Locate the cell with the specified text and output its [X, Y] center coordinate. 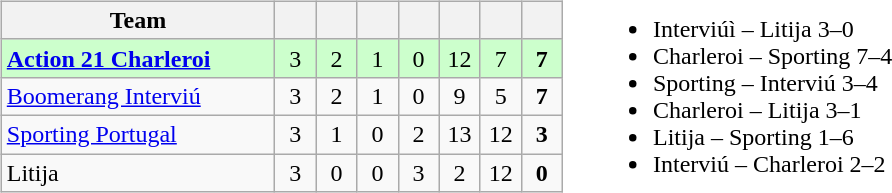
13 [460, 134]
5 [500, 96]
Litija [138, 173]
Sporting Portugal [138, 134]
Boomerang Interviú [138, 96]
9 [460, 96]
Action 21 Charleroi [138, 58]
Team [138, 20]
